Detect which cell encompasses the target text, then output its [x, y] center coordinate. 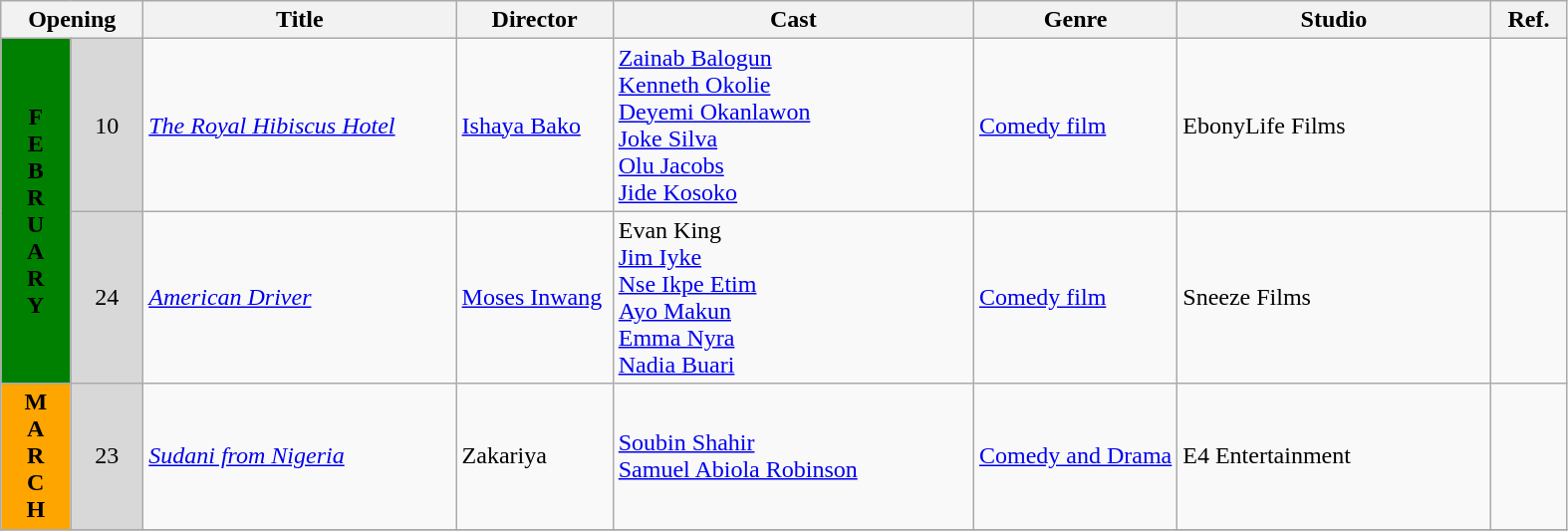
Genre [1075, 20]
American Driver [300, 297]
Opening [72, 20]
Cast [793, 20]
E4 Entertainment [1334, 456]
Title [300, 20]
Moses Inwang [534, 297]
Ishaya Bako [534, 126]
10 [108, 126]
Comedy and Drama [1075, 456]
Evan KingJim IykeNse Ikpe EtimAyo MakunEmma NyraNadia Buari [793, 297]
23 [108, 456]
Ref. [1528, 20]
Sneeze Films [1334, 297]
The Royal Hibiscus Hotel [300, 126]
Director [534, 20]
MARCH [36, 456]
FEBRUARY [36, 211]
EbonyLife Films [1334, 126]
Soubin ShahirSamuel Abiola Robinson [793, 456]
Zakariya [534, 456]
Sudani from Nigeria [300, 456]
Studio [1334, 20]
24 [108, 297]
Zainab BalogunKenneth OkolieDeyemi OkanlawonJoke SilvaOlu JacobsJide Kosoko [793, 126]
